Provide the [X, Y] coordinate of the cell's center where the given text is located.  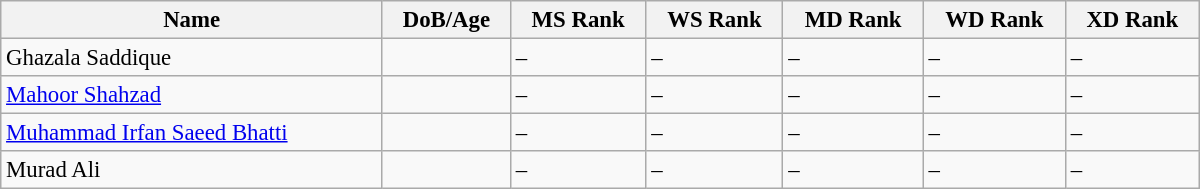
DoB/Age [446, 20]
Murad Ali [192, 170]
Name [192, 20]
Mahoor Shahzad [192, 95]
MD Rank [853, 20]
WS Rank [714, 20]
MS Rank [578, 20]
Ghazala Saddique [192, 58]
WD Rank [994, 20]
Muhammad Irfan Saeed Bhatti [192, 133]
XD Rank [1132, 20]
